Extract the (x, y) coordinate from the center of the cell holding the provided text.  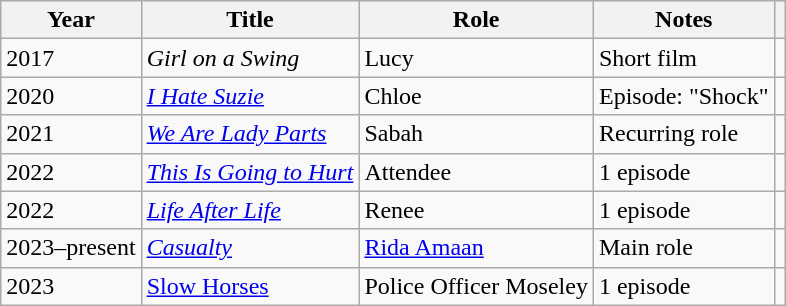
Main role (684, 248)
Year (71, 20)
Casualty (250, 248)
Girl on a Swing (250, 58)
Police Officer Moseley (476, 286)
Renee (476, 210)
Title (250, 20)
Life After Life (250, 210)
Chloe (476, 96)
Lucy (476, 58)
Recurring role (684, 134)
Sabah (476, 134)
This Is Going to Hurt (250, 172)
Notes (684, 20)
Short film (684, 58)
Slow Horses (250, 286)
2021 (71, 134)
Rida Amaan (476, 248)
2023–present (71, 248)
2023 (71, 286)
I Hate Suzie (250, 96)
2020 (71, 96)
We Are Lady Parts (250, 134)
Role (476, 20)
Attendee (476, 172)
Episode: "Shock" (684, 96)
2017 (71, 58)
